Provide the (x, y) coordinate of the cell's center where the given text is located.  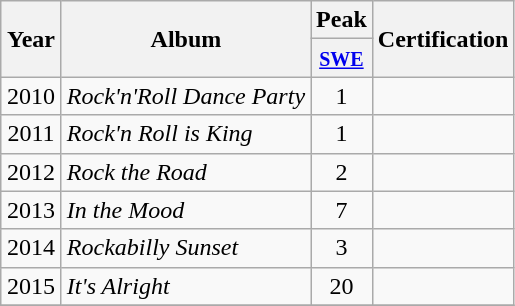
Rock'n'Roll Dance Party (186, 96)
20 (342, 286)
2014 (32, 248)
Rockabilly Sunset (186, 248)
3 (342, 248)
7 (342, 210)
Certification (443, 39)
Album (186, 39)
2011 (32, 134)
2012 (32, 172)
Rock the Road (186, 172)
2015 (32, 286)
Peak (342, 20)
Year (32, 39)
2 (342, 172)
2010 (32, 96)
In the Mood (186, 210)
It's Alright (186, 286)
Rock'n Roll is King (186, 134)
2013 (32, 210)
SWE (342, 58)
